Search for the cell housing the specified text and yield its [x, y] center coordinate. 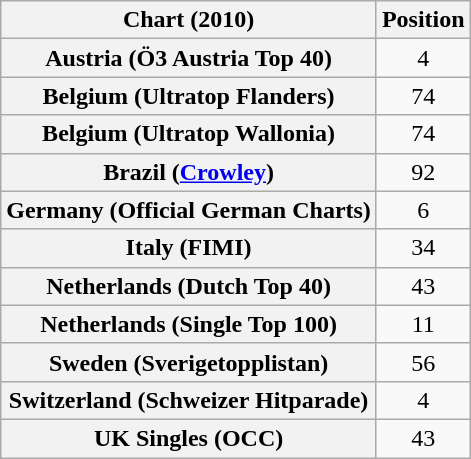
Belgium (Ultratop Wallonia) [189, 134]
Italy (FIMI) [189, 248]
56 [423, 362]
Netherlands (Single Top 100) [189, 324]
Germany (Official German Charts) [189, 210]
Position [423, 20]
Austria (Ö3 Austria Top 40) [189, 58]
92 [423, 172]
Switzerland (Schweizer Hitparade) [189, 400]
UK Singles (OCC) [189, 438]
Brazil (Crowley) [189, 172]
34 [423, 248]
6 [423, 210]
11 [423, 324]
Chart (2010) [189, 20]
Netherlands (Dutch Top 40) [189, 286]
Sweden (Sverigetopplistan) [189, 362]
Belgium (Ultratop Flanders) [189, 96]
